For the text-containing cell, return its midpoint in [x, y] coordinate format. 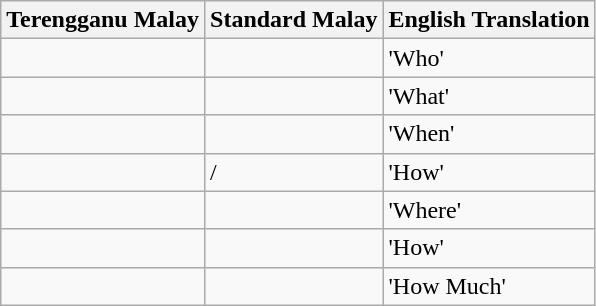
'When' [489, 134]
Standard Malay [294, 20]
'What' [489, 96]
Terengganu Malay [103, 20]
'Who' [489, 58]
English Translation [489, 20]
/ [294, 172]
'Where' [489, 210]
'How Much' [489, 286]
